Pinpoint the cell where the given text exists, returning its [X, Y] midpoint coordinate. 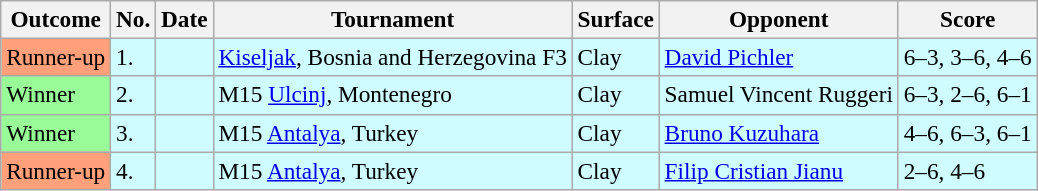
Filip Cristian Jianu [778, 170]
Samuel Vincent Ruggeri [778, 95]
Kiseljak, Bosnia and Herzegovina F3 [392, 57]
6–3, 3–6, 4–6 [968, 57]
3. [134, 133]
M15 Ulcinj, Montenegro [392, 95]
Surface [616, 19]
No. [134, 19]
4–6, 6–3, 6–1 [968, 133]
2–6, 4–6 [968, 170]
Outcome [56, 19]
Opponent [778, 19]
2. [134, 95]
David Pichler [778, 57]
6–3, 2–6, 6–1 [968, 95]
1. [134, 57]
Bruno Kuzuhara [778, 133]
4. [134, 170]
Tournament [392, 19]
Date [184, 19]
Score [968, 19]
